Scan for the cell matching the given text and deliver its (x, y) coordinate at center. 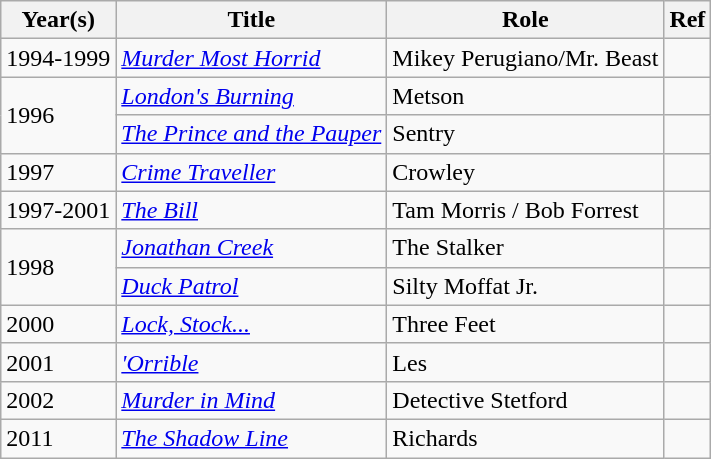
'Orrible (252, 362)
The Shadow Line (252, 438)
2000 (58, 324)
The Prince and the Pauper (252, 134)
Three Feet (526, 324)
Jonathan Creek (252, 248)
Metson (526, 96)
Sentry (526, 134)
1997 (58, 172)
1994-1999 (58, 58)
Crowley (526, 172)
Detective Stetford (526, 400)
2002 (58, 400)
1998 (58, 267)
1996 (58, 115)
Role (526, 20)
Title (252, 20)
2011 (58, 438)
The Stalker (526, 248)
Tam Morris / Bob Forrest (526, 210)
Crime Traveller (252, 172)
Murder in Mind (252, 400)
Silty Moffat Jr. (526, 286)
Mikey Perugiano/Mr. Beast (526, 58)
Richards (526, 438)
Year(s) (58, 20)
Murder Most Horrid (252, 58)
Duck Patrol (252, 286)
London's Burning (252, 96)
The Bill (252, 210)
Lock, Stock... (252, 324)
1997-2001 (58, 210)
2001 (58, 362)
Ref (688, 20)
Les (526, 362)
